Locate the cell with the specified text and output its (x, y) center coordinate. 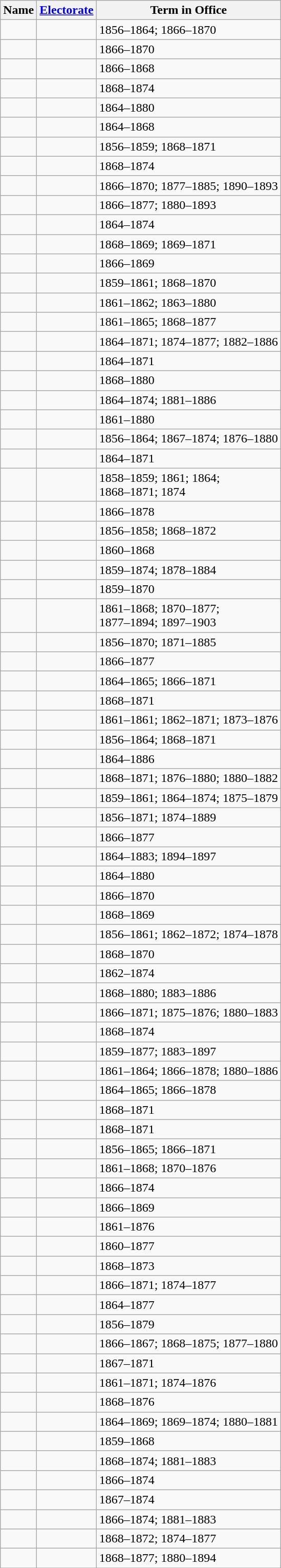
1866–1874; 1881–1883 (188, 1519)
1861–1861; 1862–1871; 1873–1876 (188, 720)
1859–1874; 1878–1884 (188, 570)
1868–1869 (188, 915)
1867–1871 (188, 1363)
1856–1864; 1868–1871 (188, 739)
1864–1868 (188, 127)
1867–1874 (188, 1499)
1868–1877; 1880–1894 (188, 1558)
1861–1871; 1874–1876 (188, 1383)
1856–1865; 1866–1871 (188, 1149)
1868–1873 (188, 1266)
1861–1862; 1863–1880 (188, 303)
Term in Office (188, 10)
1864–1886 (188, 759)
1864–1869; 1869–1874; 1880–1881 (188, 1422)
1856–1858; 1868–1872 (188, 531)
1866–1878 (188, 511)
1861–1864; 1866–1878; 1880–1886 (188, 1071)
1856–1861; 1862–1872; 1874–1878 (188, 935)
1864–1865; 1866–1878 (188, 1090)
1856–1870; 1871–1885 (188, 642)
1856–1879 (188, 1324)
Name (18, 10)
1862–1874 (188, 973)
1859–1861; 1864–1874; 1875–1879 (188, 798)
1864–1874 (188, 224)
1856–1859; 1868–1871 (188, 146)
1861–1868; 1870–1877;1877–1894; 1897–1903 (188, 616)
1860–1868 (188, 550)
1866–1871; 1874–1877 (188, 1285)
1868–1876 (188, 1402)
1861–1868; 1870–1876 (188, 1168)
1868–1869; 1869–1871 (188, 244)
1866–1870; 1877–1885; 1890–1893 (188, 185)
1868–1880 (188, 380)
1856–1871; 1874–1889 (188, 817)
1866–1868 (188, 69)
1866–1877; 1880–1893 (188, 205)
1864–1871; 1874–1877; 1882–1886 (188, 342)
1860–1877 (188, 1246)
1868–1870 (188, 954)
1861–1865; 1868–1877 (188, 322)
1868–1872; 1874–1877 (188, 1539)
1866–1867; 1868–1875; 1877–1880 (188, 1344)
1864–1874; 1881–1886 (188, 400)
Electorate (67, 10)
1859–1861; 1868–1870 (188, 283)
1868–1880; 1883–1886 (188, 993)
1859–1868 (188, 1441)
1868–1874; 1881–1883 (188, 1460)
1859–1870 (188, 589)
1864–1883; 1894–1897 (188, 856)
1858–1859; 1861; 1864;1868–1871; 1874 (188, 484)
1859–1877; 1883–1897 (188, 1051)
1864–1877 (188, 1305)
1861–1880 (188, 419)
1856–1864; 1867–1874; 1876–1880 (188, 439)
1866–1871; 1875–1876; 1880–1883 (188, 1012)
1861–1876 (188, 1227)
1868–1871; 1876–1880; 1880–1882 (188, 778)
1856–1864; 1866–1870 (188, 30)
1864–1865; 1866–1871 (188, 681)
